Output the (X, Y) coordinate of the center of the cell containing the given text.  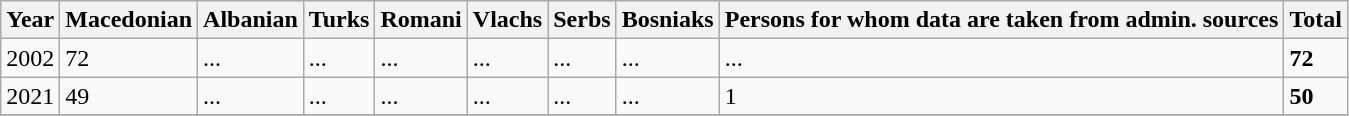
50 (1316, 96)
Vlachs (507, 20)
Serbs (582, 20)
Romani (421, 20)
Bosniaks (668, 20)
Macedonian (129, 20)
Albanian (251, 20)
1 (1002, 96)
Year (30, 20)
Total (1316, 20)
2002 (30, 58)
Turks (339, 20)
49 (129, 96)
2021 (30, 96)
Persons for whom data are taken from admin. sources (1002, 20)
